Find where the given text appears and provide that cell's center as (x, y) coordinate. 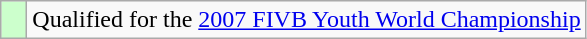
Qualified for the 2007 FIVB Youth World Championship (306, 20)
